Return the [X, Y] coordinate for the center point of the cell that contains the specified text.  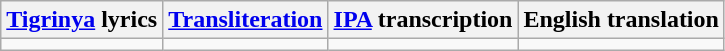
English translation [621, 20]
Transliteration [246, 20]
Tigrinya lyrics [82, 20]
IPA transcription [423, 20]
